Locate the cell with the specified text and output its (x, y) center coordinate. 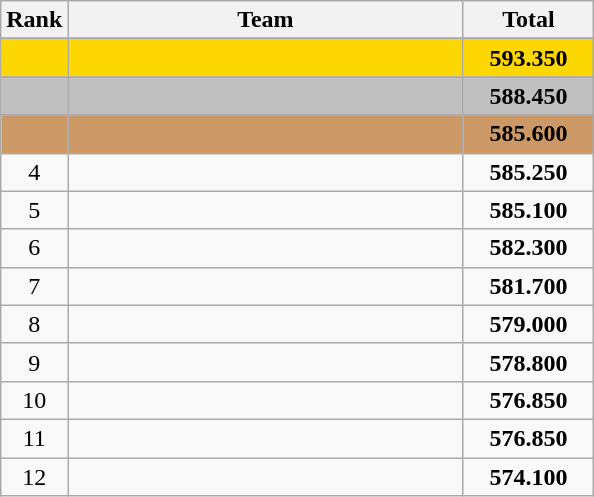
578.800 (528, 362)
574.100 (528, 477)
5 (34, 210)
10 (34, 400)
585.100 (528, 210)
8 (34, 324)
582.300 (528, 248)
593.350 (528, 58)
12 (34, 477)
11 (34, 438)
Rank (34, 20)
9 (34, 362)
4 (34, 172)
Total (528, 20)
581.700 (528, 286)
7 (34, 286)
588.450 (528, 96)
585.250 (528, 172)
6 (34, 248)
Team (266, 20)
579.000 (528, 324)
585.600 (528, 134)
